Extract the (X, Y) coordinate from the center of the cell holding the provided text.  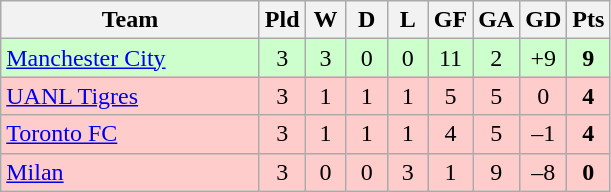
–1 (544, 134)
Milan (130, 172)
Pld (282, 20)
+9 (544, 58)
UANL Tigres (130, 96)
Team (130, 20)
W (326, 20)
L (408, 20)
Manchester City (130, 58)
2 (496, 58)
GA (496, 20)
11 (450, 58)
D (366, 20)
Pts (588, 20)
–8 (544, 172)
GD (544, 20)
Toronto FC (130, 134)
GF (450, 20)
